Return the [X, Y] coordinate for the center point of the cell that contains the specified text.  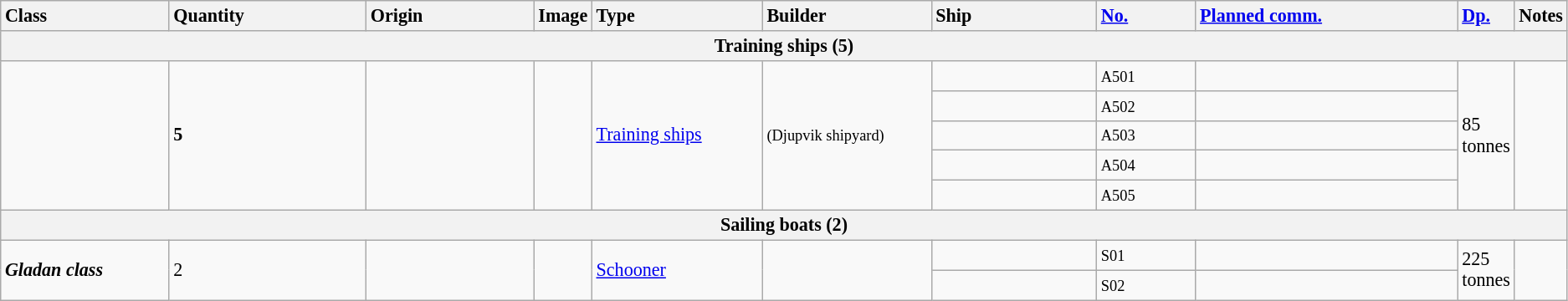
2 [268, 270]
S01 [1146, 255]
Notes [1541, 15]
5 [268, 135]
Sailing boats (2) [784, 225]
Class [85, 15]
Origin [450, 15]
Dp. [1486, 15]
(Djupvik shipyard) [847, 135]
Ship [1014, 15]
No. [1146, 15]
A504 [1146, 166]
Type [677, 15]
Training ships [677, 135]
A501 [1146, 75]
Planned comm. [1327, 15]
A505 [1146, 195]
A502 [1146, 105]
S02 [1146, 285]
Quantity [268, 15]
Image [562, 15]
Schooner [677, 270]
Builder [847, 15]
85 tonnes [1486, 135]
225 tonnes [1486, 270]
Gladan class [85, 270]
Training ships (5) [784, 45]
A503 [1146, 135]
